Search for the cell housing the specified text and yield its [X, Y] center coordinate. 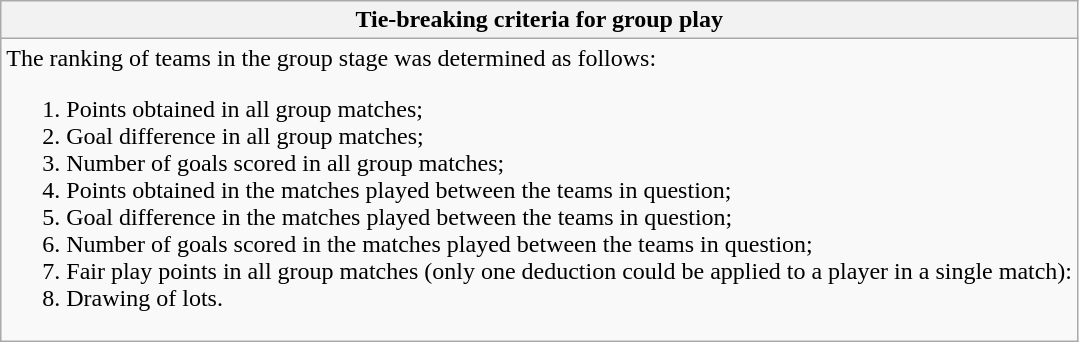
Tie-breaking criteria for group play [540, 20]
